Extract the [X, Y] coordinate from the center of the cell holding the provided text.  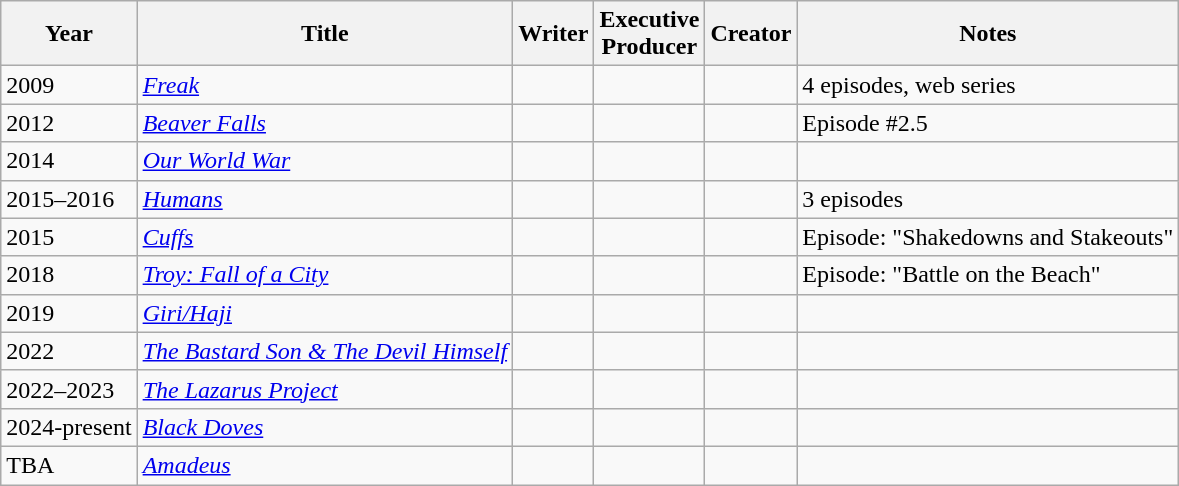
2019 [69, 313]
Year [69, 34]
Episode #2.5 [988, 123]
2018 [69, 275]
Black Doves [324, 427]
Troy: Fall of a City [324, 275]
Cuffs [324, 237]
Episode: "Battle on the Beach" [988, 275]
Episode: "Shakedowns and Stakeouts" [988, 237]
2014 [69, 161]
2012 [69, 123]
Title [324, 34]
3 episodes [988, 199]
Freak [324, 85]
Notes [988, 34]
ExecutiveProducer [650, 34]
Amadeus [324, 465]
4 episodes, web series [988, 85]
Humans [324, 199]
Our World War [324, 161]
The Lazarus Project [324, 389]
2022 [69, 351]
2009 [69, 85]
Giri/Haji [324, 313]
The Bastard Son & The Devil Himself [324, 351]
Creator [751, 34]
Beaver Falls [324, 123]
Writer [554, 34]
2022–2023 [69, 389]
2015–2016 [69, 199]
TBA [69, 465]
2024-present [69, 427]
2015 [69, 237]
